Provide the (X, Y) coordinate of the cell's center where the given text is located.  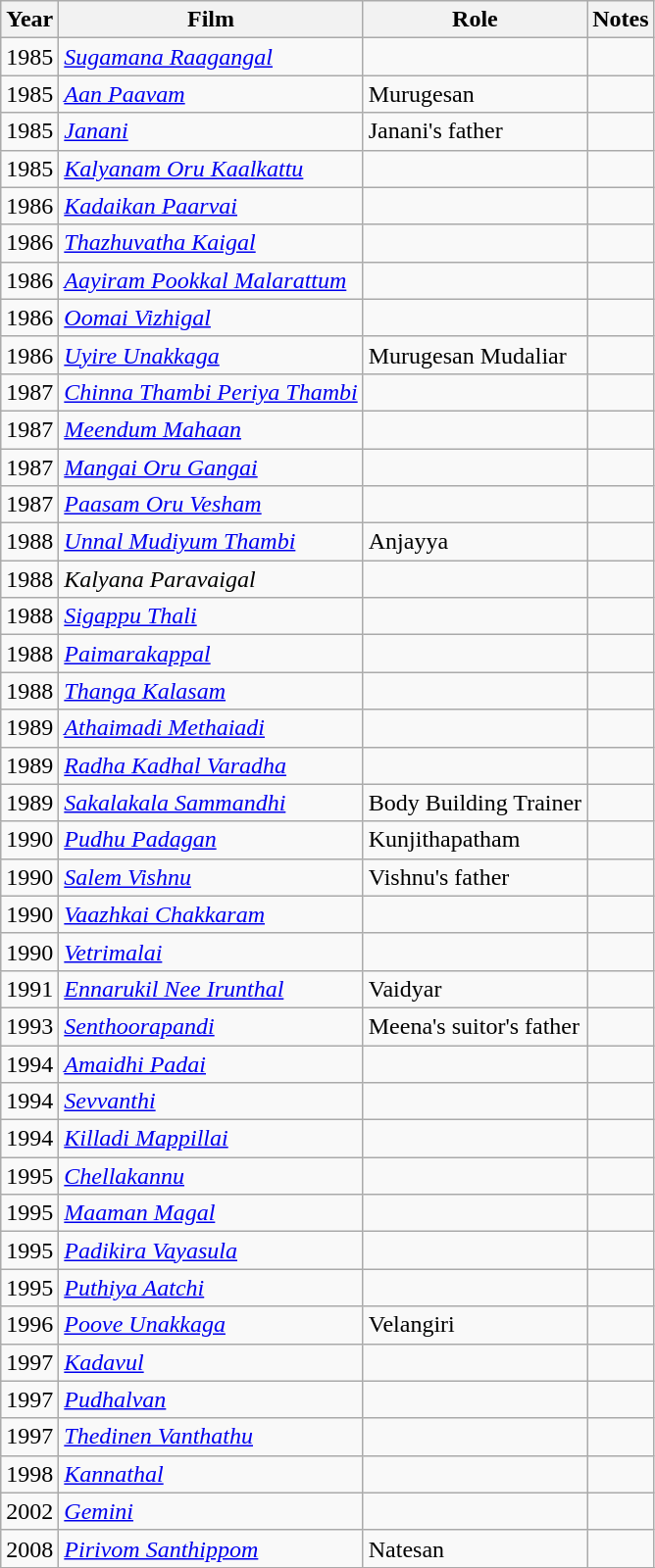
Pirivom Santhippom (211, 1548)
Vishnu's father (475, 877)
2008 (29, 1548)
Mangai Oru Gangai (211, 467)
Sigappu Thali (211, 616)
Sugamana Raagangal (211, 57)
Oomai Vizhigal (211, 318)
Kalyana Paravaigal (211, 579)
Anjayya (475, 542)
Aan Paavam (211, 94)
Ennarukil Nee Irunthal (211, 989)
Vaazhkai Chakkaram (211, 914)
1993 (29, 1026)
Vetrimalai (211, 952)
Body Building Trainer (475, 803)
Maaman Magal (211, 1213)
Athaimadi Methaiadi (211, 728)
Thazhuvatha Kaigal (211, 243)
1991 (29, 989)
Gemini (211, 1511)
2002 (29, 1511)
Sevvanthi (211, 1102)
Uyire Unakkaga (211, 355)
Killadi Mappillai (211, 1139)
Poove Unakkaga (211, 1325)
Murugesan (475, 94)
Pudhu Padagan (211, 840)
Notes (621, 20)
Janani's father (475, 131)
Salem Vishnu (211, 877)
Murugesan Mudaliar (475, 355)
Kalyanam Oru Kaalkattu (211, 169)
Kannathal (211, 1474)
Unnal Mudiyum Thambi (211, 542)
Paimarakappal (211, 654)
Meena's suitor's father (475, 1026)
Thanga Kalasam (211, 691)
Thedinen Vanthathu (211, 1437)
1996 (29, 1325)
Film (211, 20)
Amaidhi Padai (211, 1063)
Pudhalvan (211, 1399)
Chinna Thambi Periya Thambi (211, 392)
Chellakannu (211, 1176)
Kadaikan Paarvai (211, 206)
Puthiya Aatchi (211, 1288)
Natesan (475, 1548)
Paasam Oru Vesham (211, 505)
Janani (211, 131)
Aayiram Pookkal Malarattum (211, 280)
Radha Kadhal Varadha (211, 765)
Role (475, 20)
Meendum Mahaan (211, 429)
1998 (29, 1474)
Senthoorapandi (211, 1026)
Vaidyar (475, 989)
Kadavul (211, 1362)
Year (29, 20)
Kunjithapatham (475, 840)
Padikira Vayasula (211, 1250)
Sakalakala Sammandhi (211, 803)
Velangiri (475, 1325)
